For the text-containing cell, return its midpoint in (X, Y) coordinate format. 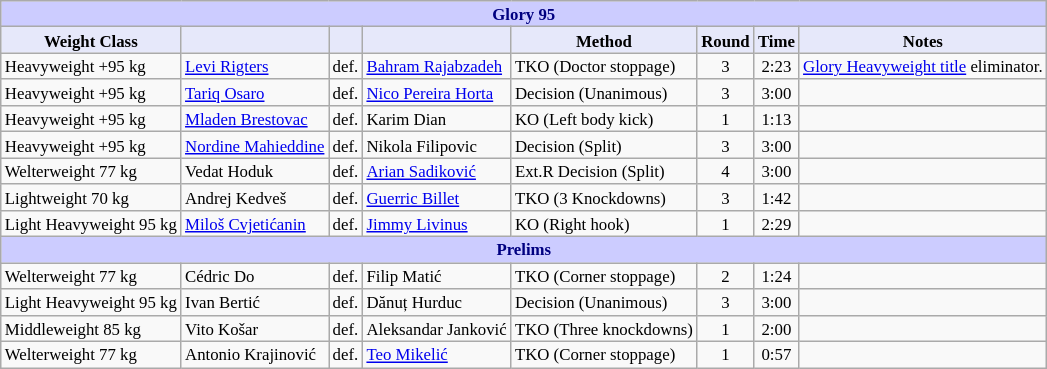
Bahram Rajabzadeh (436, 66)
Prelims (524, 250)
Nico Pereira Horta (436, 93)
Guerric Billet (436, 197)
2:00 (776, 328)
Nordine Mahieddine (255, 145)
Andrej Kedveš (255, 197)
Tariq Osaro (255, 93)
1:42 (776, 197)
Teo Mikelić (436, 355)
1:13 (776, 119)
Vedat Hoduk (255, 171)
Decision (Split) (604, 145)
TKO (Doctor stoppage) (604, 66)
2 (726, 276)
TKO (Three knockdowns) (604, 328)
TKO (3 Knockdowns) (604, 197)
Miloš Cvjetićanin (255, 224)
KO (Right hook) (604, 224)
Mladen Brestovac (255, 119)
Time (776, 40)
4 (726, 171)
KO (Left body kick) (604, 119)
Nikola Filipovic (436, 145)
Dănuț Hurduc (436, 302)
Aleksandar Janković (436, 328)
0:57 (776, 355)
Glory 95 (524, 14)
2:23 (776, 66)
Antonio Krajinović (255, 355)
Arian Sadiković (436, 171)
Levi Rigters (255, 66)
Ext.R Decision (Split) (604, 171)
Weight Class (91, 40)
Cédric Do (255, 276)
Vito Košar (255, 328)
Jimmy Livinus (436, 224)
Notes (923, 40)
Round (726, 40)
Filip Matić (436, 276)
Karim Dian (436, 119)
1:24 (776, 276)
Ivan Bertić (255, 302)
2:29 (776, 224)
Method (604, 40)
Lightweight 70 kg (91, 197)
Glory Heavyweight title eliminator. (923, 66)
Middleweight 85 kg (91, 328)
